Locate the cell with the specified text and output its [x, y] center coordinate. 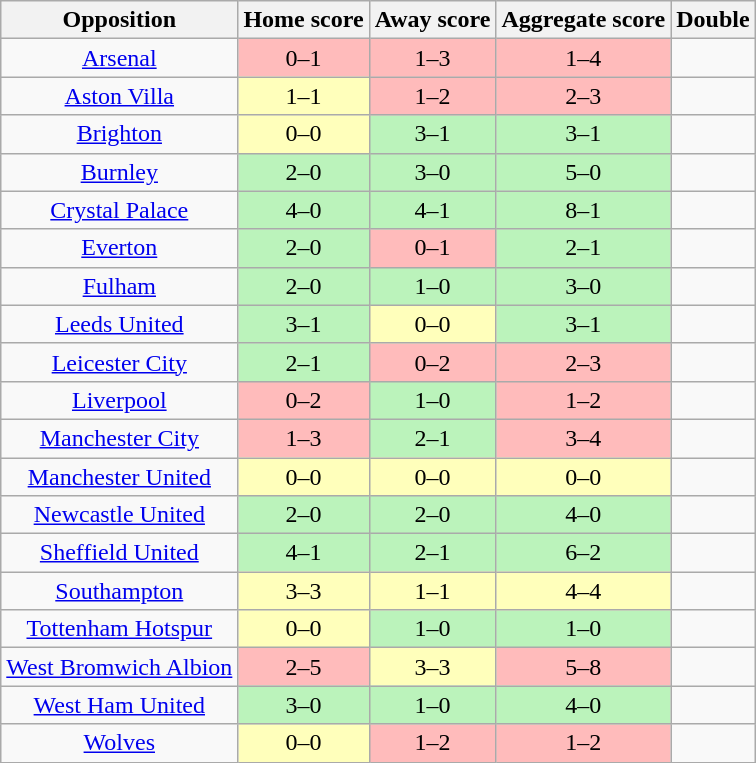
5–0 [584, 172]
West Ham United [120, 705]
Manchester City [120, 438]
Everton [120, 248]
Away score [432, 20]
Wolves [120, 743]
Burnley [120, 172]
3–4 [584, 438]
West Bromwich Albion [120, 667]
Arsenal [120, 58]
Tottenham Hotspur [120, 629]
Brighton [120, 134]
Fulham [120, 286]
Home score [304, 20]
8–1 [584, 210]
Liverpool [120, 400]
Leicester City [120, 362]
Crystal Palace [120, 210]
4–4 [584, 591]
1–4 [584, 58]
Double [713, 20]
Southampton [120, 591]
Aston Villa [120, 96]
Aggregate score [584, 20]
Manchester United [120, 477]
2–5 [304, 667]
Leeds United [120, 324]
6–2 [584, 553]
Newcastle United [120, 515]
5–8 [584, 667]
Opposition [120, 20]
Sheffield United [120, 553]
